Output the [x, y] coordinate of the center of the cell containing the given text.  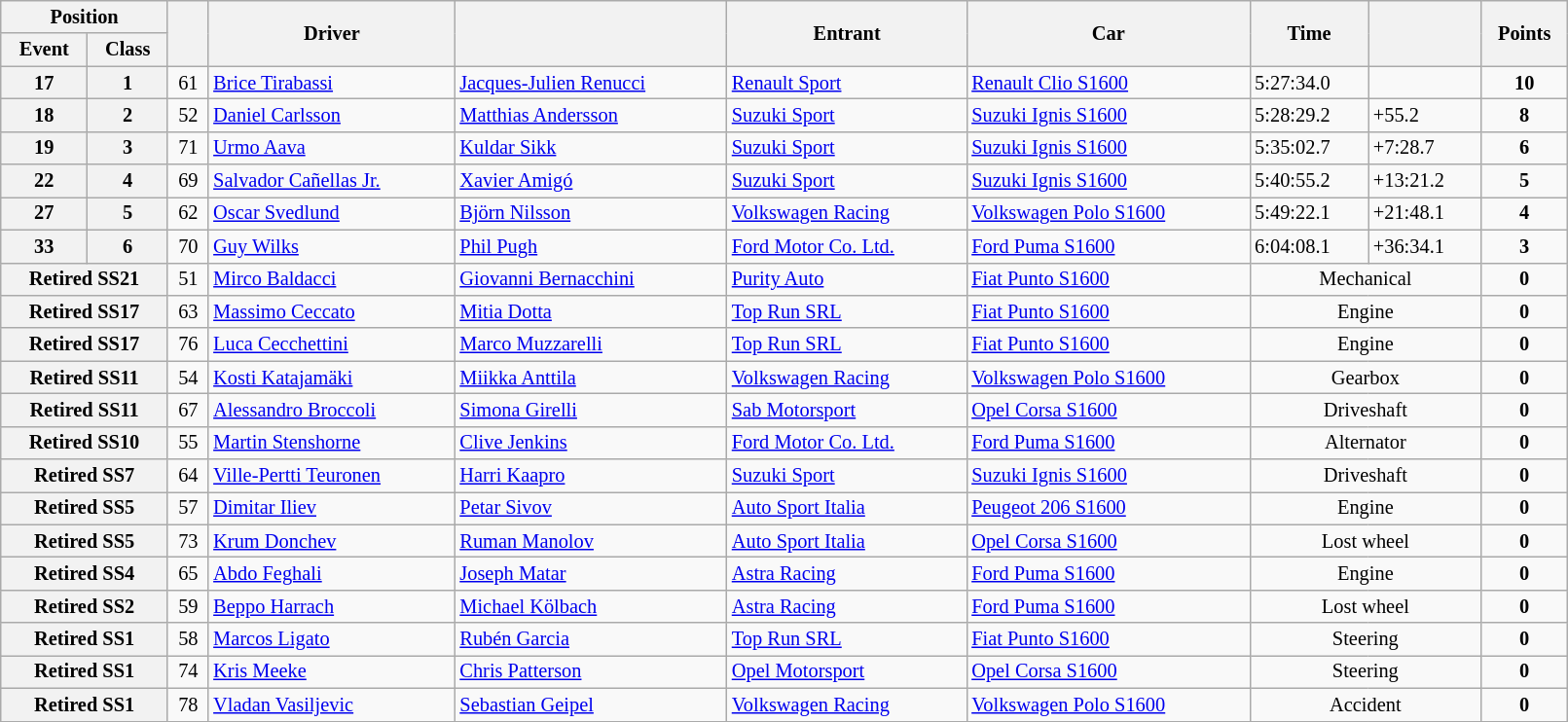
Joseph Matar [590, 573]
Vladan Vasiljevic [331, 704]
Kris Meeke [331, 671]
Retired SS7 [85, 476]
67 [188, 410]
Opel Motorsport [847, 671]
Daniel Carlsson [331, 115]
Beppo Harrach [331, 606]
Renault Clio S1600 [1108, 83]
Class [128, 50]
+7:28.7 [1425, 148]
64 [188, 476]
6:04:08.1 [1309, 246]
78 [188, 704]
5:28:29.2 [1309, 115]
Harri Kaapro [590, 476]
52 [188, 115]
Björn Nilsson [590, 213]
2 [128, 115]
Retired SS2 [85, 606]
Retired SS21 [85, 279]
5:35:02.7 [1309, 148]
Rubén Garcia [590, 639]
Time [1309, 33]
Salvador Cañellas Jr. [331, 181]
Brice Tirabassi [331, 83]
Retired SS4 [85, 573]
Jacques-Julien Renucci [590, 83]
Sab Motorsport [847, 410]
58 [188, 639]
Sebastian Geipel [590, 704]
74 [188, 671]
Miikka Anttila [590, 378]
Alternator [1365, 443]
8 [1524, 115]
65 [188, 573]
Matthias Andersson [590, 115]
Simona Girelli [590, 410]
Krum Donchev [331, 541]
Driver [331, 33]
Massimo Ceccato [331, 311]
59 [188, 606]
Entrant [847, 33]
Martin Stenshorne [331, 443]
Kosti Katajamäki [331, 378]
Alessandro Broccoli [331, 410]
Marcos Ligato [331, 639]
71 [188, 148]
57 [188, 508]
19 [45, 148]
Petar Sivov [590, 508]
18 [45, 115]
73 [188, 541]
51 [188, 279]
Oscar Svedlund [331, 213]
5:27:34.0 [1309, 83]
10 [1524, 83]
63 [188, 311]
Event [45, 50]
+21:48.1 [1425, 213]
Dimitar Iliev [331, 508]
61 [188, 83]
Michael Kölbach [590, 606]
Mechanical [1365, 279]
Ruman Manolov [590, 541]
Gearbox [1365, 378]
Accident [1365, 704]
62 [188, 213]
5:49:22.1 [1309, 213]
17 [45, 83]
Mitia Dotta [590, 311]
Retired SS10 [85, 443]
76 [188, 344]
Renault Sport [847, 83]
Ville-Pertti Teuronen [331, 476]
+55.2 [1425, 115]
Purity Auto [847, 279]
33 [45, 246]
Urmo Aava [331, 148]
Car [1108, 33]
Kuldar Sikk [590, 148]
Chris Patterson [590, 671]
5:40:55.2 [1309, 181]
69 [188, 181]
70 [188, 246]
+36:34.1 [1425, 246]
27 [45, 213]
Mirco Baldacci [331, 279]
Marco Muzzarelli [590, 344]
Xavier Amigó [590, 181]
Peugeot 206 S1600 [1108, 508]
Luca Cecchettini [331, 344]
Clive Jenkins [590, 443]
55 [188, 443]
54 [188, 378]
22 [45, 181]
Position [85, 17]
Phil Pugh [590, 246]
1 [128, 83]
Giovanni Bernacchini [590, 279]
+13:21.2 [1425, 181]
Abdo Feghali [331, 573]
Guy Wilks [331, 246]
Points [1524, 33]
